Output the [X, Y] coordinate of the center of the cell containing the given text.  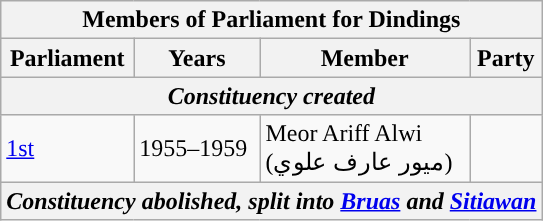
Members of Parliament for Dindings [272, 20]
Constituency created [272, 96]
1st [68, 148]
Years [197, 58]
1955–1959 [197, 148]
Parliament [68, 58]
Meor Ariff Alwi (ميور عارف علوي) [365, 148]
Constituency abolished, split into Bruas and Sitiawan [272, 201]
Party [506, 58]
Member [365, 58]
